Pinpoint the cell where the given text exists, returning its (x, y) midpoint coordinate. 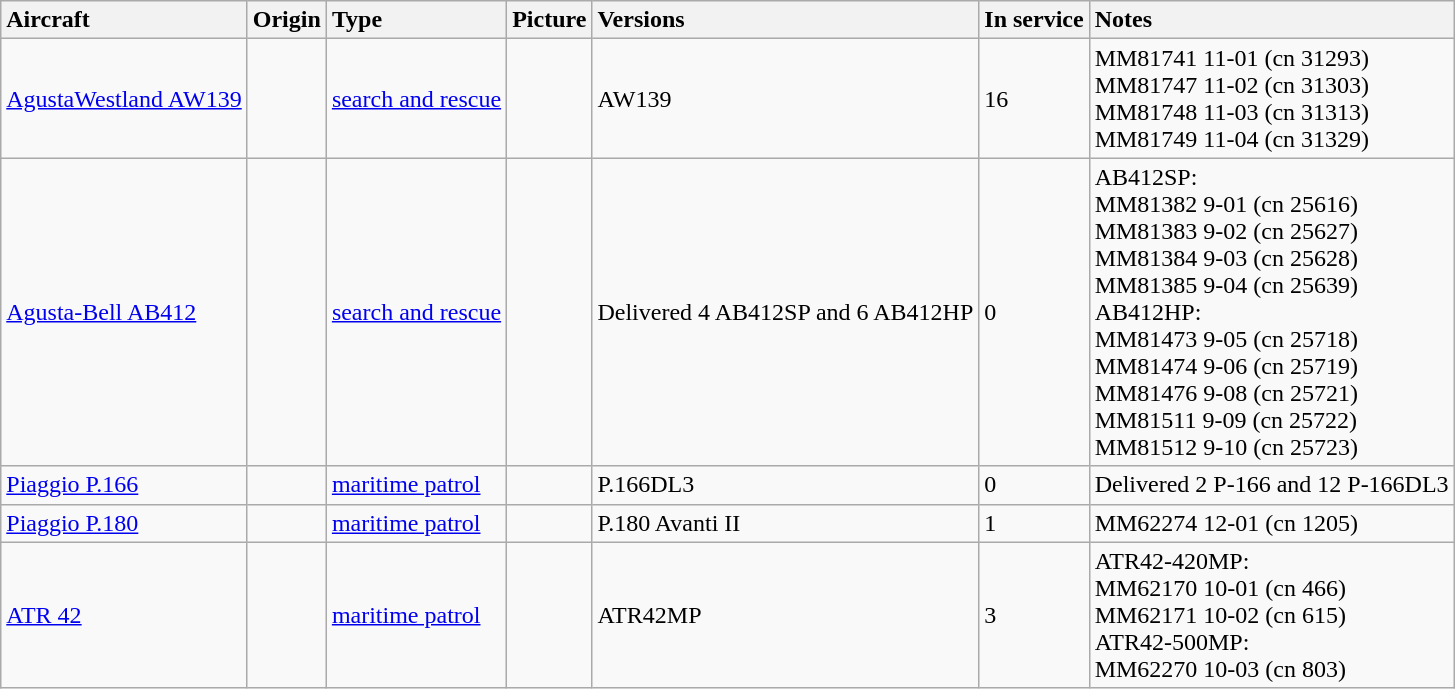
MM81741 11-01 (cn 31293)MM81747 11-02 (cn 31303)MM81748 11-03 (cn 31313)MM81749 11-04 (cn 31329) (1272, 98)
In service (1034, 20)
Delivered 2 P-166 and 12 P-166DL3 (1272, 485)
Notes (1272, 20)
3 (1034, 615)
16 (1034, 98)
ATR42MP (786, 615)
Aircraft (124, 20)
Picture (550, 20)
Piaggio P.180 (124, 523)
P.180 Avanti II (786, 523)
1 (1034, 523)
P.166DL3 (786, 485)
Type (416, 20)
Versions (786, 20)
ATR42-420MP:MM62170 10-01 (cn 466)MM62171 10-02 (cn 615)ATR42-500MP:MM62270 10-03 (cn 803) (1272, 615)
Origin (286, 20)
Piaggio P.166 (124, 485)
AW139 (786, 98)
Agusta-Bell AB412 (124, 312)
MM62274 12-01 (cn 1205) (1272, 523)
AgustaWestland AW139 (124, 98)
ATR 42 (124, 615)
Delivered 4 AB412SP and 6 AB412HP (786, 312)
